Provide the (x, y) coordinate of the cell's center where the given text is located.  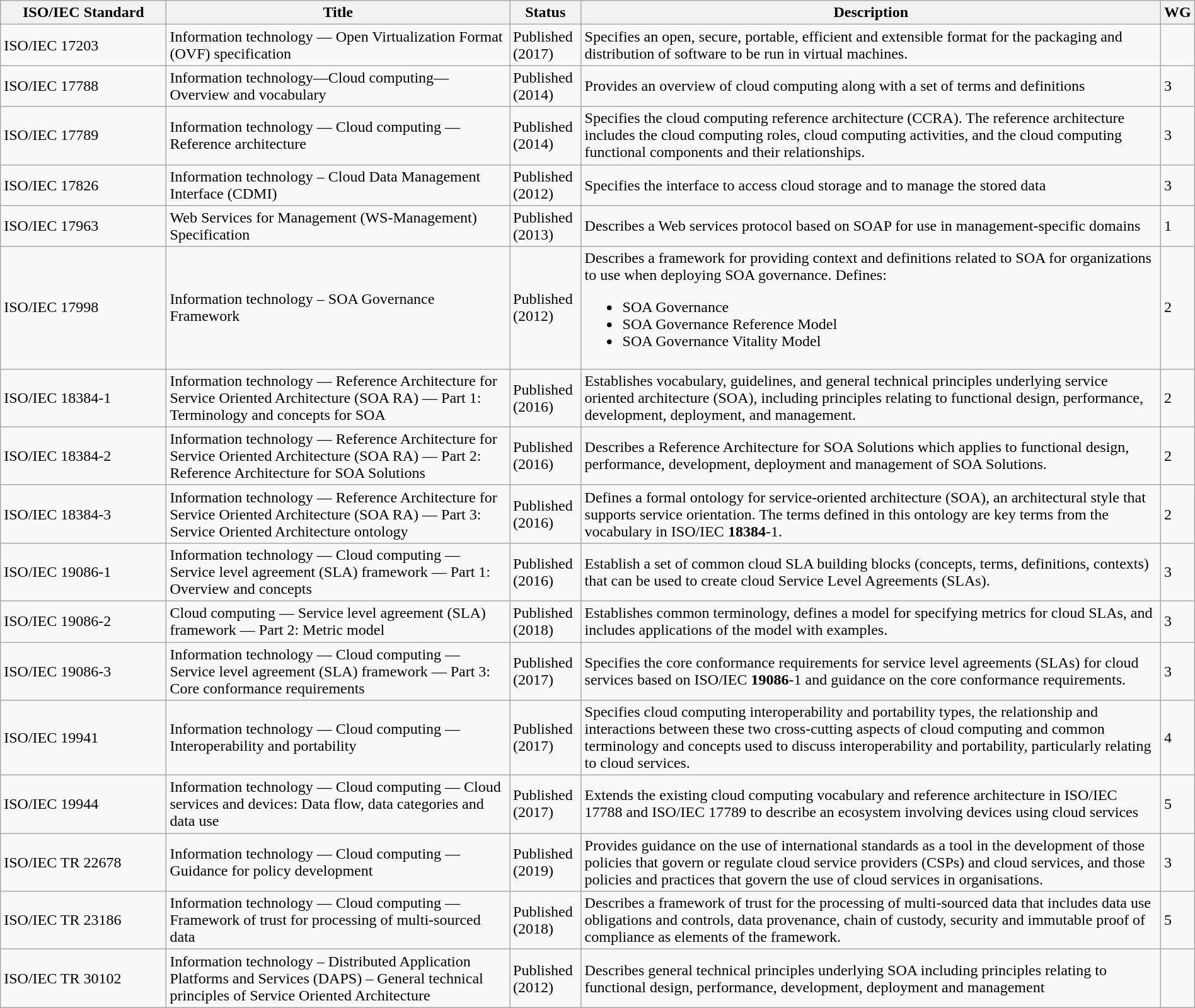
Specifies an open, secure, portable, efficient and extensible format for the packaging and distribution of software to be run in virtual machines. (871, 45)
ISO/IEC TR 23186 (83, 920)
4 (1177, 738)
WG (1177, 13)
ISO/IEC TR 22678 (83, 862)
ISO/IEC 19086-3 (83, 671)
Status (546, 13)
1 (1177, 226)
Information technology — Reference Architecture for Service Oriented Architecture (SOA RA) — Part 3: Service Oriented Architecture ontology (338, 514)
Information technology – SOA Governance Framework (338, 308)
Information technology — Cloud computing — Cloud services and devices: Data flow, data categories and data use (338, 804)
ISO/IEC Standard (83, 13)
Establishes common terminology, defines a model for specifying metrics for cloud SLAs, and includes applications of the model with examples. (871, 622)
ISO/IEC 18384-3 (83, 514)
Information technology — Cloud computing — Guidance for policy development (338, 862)
ISO/IEC 17963 (83, 226)
Describes a Web services protocol based on SOAP for use in management‑specific domains (871, 226)
ISO/IEC TR 30102 (83, 978)
Information technology — Cloud computing — Interoperability and portability (338, 738)
Information technology — Reference Architecture for Service Oriented Architecture (SOA RA) — Part 2: Reference Architecture for SOA Solutions (338, 456)
ISO/IEC 19086-1 (83, 572)
Description (871, 13)
Information technology — Cloud computing — Service level agreement (SLA) framework — Part 3: Core conformance requirements (338, 671)
ISO/IEC 17203 (83, 45)
Title (338, 13)
Information technology — Cloud computing — Service level agreement (SLA) framework — Part 1: Overview and concepts (338, 572)
ISO/IEC 17788 (83, 86)
ISO/IEC 18384-2 (83, 456)
Cloud computing — Service level agreement (SLA) framework — Part 2: Metric model (338, 622)
Information technology — Cloud computing — Framework of trust for processing of multi-sourced data (338, 920)
ISO/IEC 17789 (83, 136)
Information technology – Cloud Data Management Interface (CDMI) (338, 185)
Published (2019) (546, 862)
Specifies the interface to access cloud storage and to manage the stored data (871, 185)
Information technology — Cloud computing — Reference architecture (338, 136)
ISO/IEC 19941 (83, 738)
Information technology – Distributed Application Platforms and Services (DAPS) – General technical principles of Service Oriented Architecture (338, 978)
ISO/IEC 18384-1 (83, 398)
Information technology — Open Virtualization Format (OVF) specification (338, 45)
Published (2013) (546, 226)
Provides an overview of cloud computing along with a set of terms and definitions (871, 86)
ISO/IEC 17998 (83, 308)
Information technology—Cloud computing—Overview and vocabulary (338, 86)
Web Services for Management (WS-Management) Specification (338, 226)
ISO/IEC 19944 (83, 804)
Information technology — Reference Architecture for Service Oriented Architecture (SOA RA) — Part 1: Terminology and concepts for SOA (338, 398)
ISO/IEC 17826 (83, 185)
ISO/IEC 19086-2 (83, 622)
